Determine the (X, Y) coordinate at the center of the cell enclosing the given text.  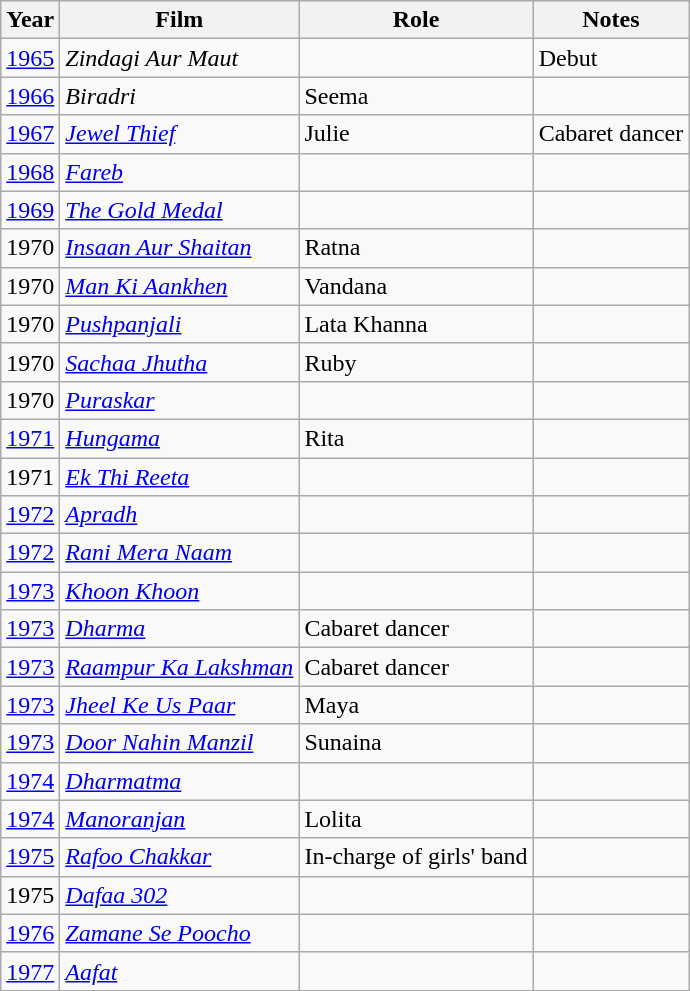
Sachaa Jhutha (180, 362)
Puraskar (180, 400)
Film (180, 20)
Rita (416, 438)
Rafoo Chakkar (180, 857)
1965 (30, 58)
Ek Thi Reeta (180, 477)
1968 (30, 172)
Door Nahin Manzil (180, 743)
Dharmatma (180, 781)
Notes (611, 20)
In-charge of girls' band (416, 857)
1969 (30, 210)
Role (416, 20)
Pushpanjali (180, 324)
Manoranjan (180, 819)
Jheel Ke Us Paar (180, 705)
Dafaa 302 (180, 895)
Ruby (416, 362)
Biradri (180, 96)
Lolita (416, 819)
Zamane Se Poocho (180, 933)
The Gold Medal (180, 210)
1966 (30, 96)
Insaan Aur Shaitan (180, 248)
1977 (30, 971)
Sunaina (416, 743)
Apradh (180, 515)
Debut (611, 58)
1976 (30, 933)
Fareb (180, 172)
Ratna (416, 248)
Year (30, 20)
Man Ki Aankhen (180, 286)
Dharma (180, 629)
Seema (416, 96)
Aafat (180, 971)
Rani Mera Naam (180, 553)
Maya (416, 705)
Zindagi Aur Maut (180, 58)
1967 (30, 134)
Lata Khanna (416, 324)
Jewel Thief (180, 134)
Hungama (180, 438)
Vandana (416, 286)
Khoon Khoon (180, 591)
Raampur Ka Lakshman (180, 667)
Julie (416, 134)
